Output the (x, y) coordinate of the center of the cell containing the given text.  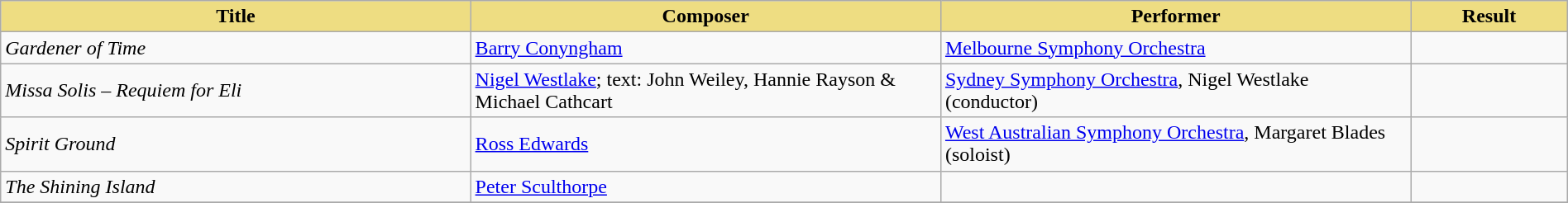
Peter Sculthorpe (705, 186)
Result (1489, 17)
Missa Solis – Requiem for Eli (236, 91)
Performer (1175, 17)
The Shining Island (236, 186)
Gardener of Time (236, 48)
Barry Conyngham (705, 48)
Title (236, 17)
Nigel Westlake; text: John Weiley, Hannie Rayson & Michael Cathcart (705, 91)
Ross Edwards (705, 144)
Sydney Symphony Orchestra, Nigel Westlake (conductor) (1175, 91)
Spirit Ground (236, 144)
West Australian Symphony Orchestra, Margaret Blades (soloist) (1175, 144)
Melbourne Symphony Orchestra (1175, 48)
Composer (705, 17)
